Provide the (x, y) coordinate of the cell's center where the given text is located.  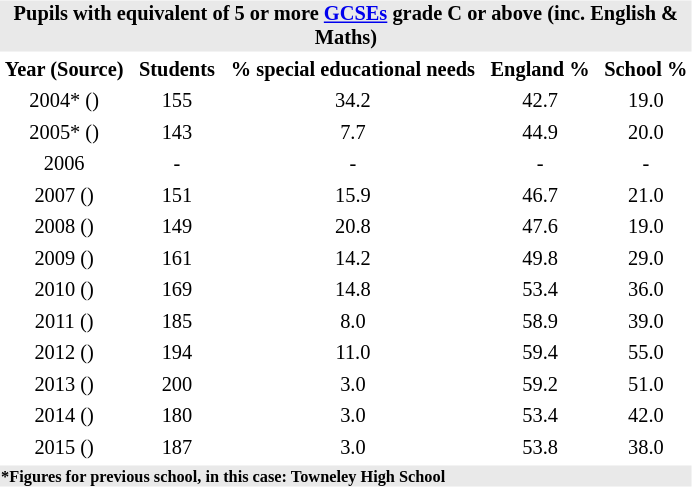
11.0 (352, 354)
59.4 (540, 354)
143 (177, 132)
14.2 (352, 258)
2007 () (64, 196)
44.9 (540, 132)
2010 () (64, 290)
155 (177, 102)
15.9 (352, 196)
20.8 (352, 228)
58.9 (540, 322)
49.8 (540, 258)
2013 () (64, 384)
59.2 (540, 384)
194 (177, 354)
2009 () (64, 258)
53.8 (540, 448)
Students (177, 70)
151 (177, 196)
2012 () (64, 354)
% special educational needs (352, 70)
161 (177, 258)
180 (177, 416)
England % (540, 70)
42.7 (540, 102)
14.8 (352, 290)
34.2 (352, 102)
7.7 (352, 132)
2005* () (64, 132)
2008 () (64, 228)
185 (177, 322)
2011 () (64, 322)
46.7 (540, 196)
Year (Source) (64, 70)
200 (177, 384)
2006 (64, 164)
169 (177, 290)
47.6 (540, 228)
2015 () (64, 448)
2014 () (64, 416)
187 (177, 448)
2004* () (64, 102)
8.0 (352, 322)
149 (177, 228)
